Detect which cell encompasses the target text, then output its (x, y) center coordinate. 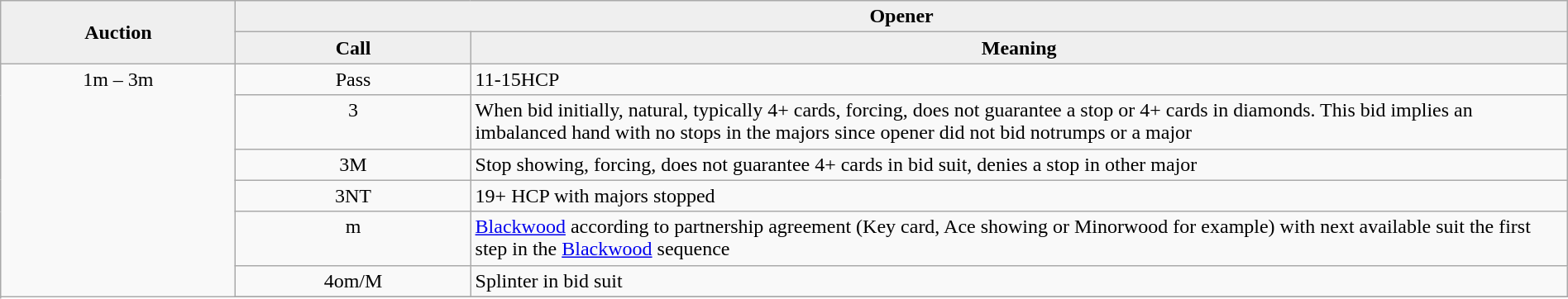
m (353, 238)
11-15HCP (1019, 79)
4om/M (353, 281)
Opener (901, 17)
Auction (118, 32)
1m – 3m (118, 180)
Stop showing, forcing, does not guarantee 4+ cards in bid suit, denies a stop in other major (1019, 164)
Splinter in bid suit (1019, 281)
Pass (353, 79)
3 (353, 122)
Meaning (1019, 48)
19+ HCP with majors stopped (1019, 196)
3NT (353, 196)
Call (353, 48)
3M (353, 164)
